For the text-containing cell, return its midpoint in (x, y) coordinate format. 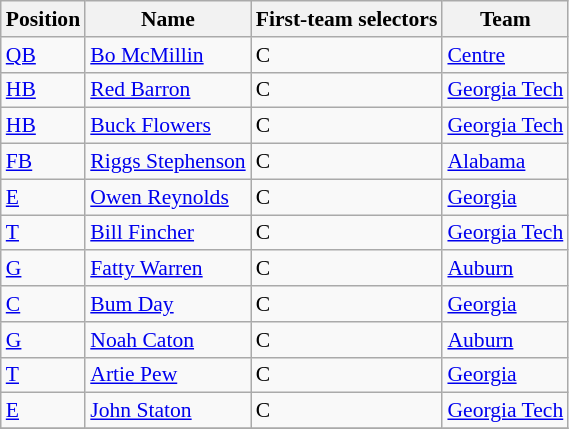
Red Barron (168, 90)
Alabama (505, 162)
Buck Flowers (168, 126)
Riggs Stephenson (168, 162)
Position (43, 19)
Noah Caton (168, 340)
Bo McMillin (168, 55)
Owen Reynolds (168, 197)
QB (43, 55)
Bum Day (168, 304)
First-team selectors (347, 19)
Team (505, 19)
Fatty Warren (168, 269)
Bill Fincher (168, 233)
Name (168, 19)
Centre (505, 55)
John Staton (168, 411)
FB (43, 162)
Artie Pew (168, 375)
